For the text-containing cell, return its midpoint in [x, y] coordinate format. 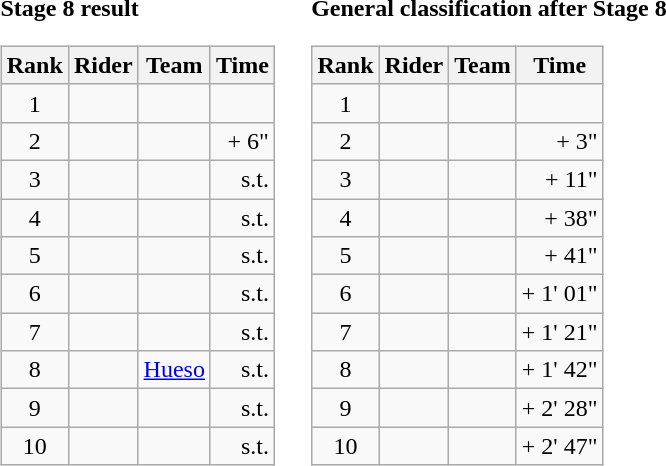
+ 38" [560, 217]
+ 1' 01" [560, 294]
+ 2' 47" [560, 446]
+ 41" [560, 256]
+ 6" [242, 141]
Hueso [174, 370]
+ 3" [560, 141]
+ 2' 28" [560, 408]
+ 1' 42" [560, 370]
+ 11" [560, 179]
+ 1' 21" [560, 332]
